Search for the cell housing the specified text and yield its (x, y) center coordinate. 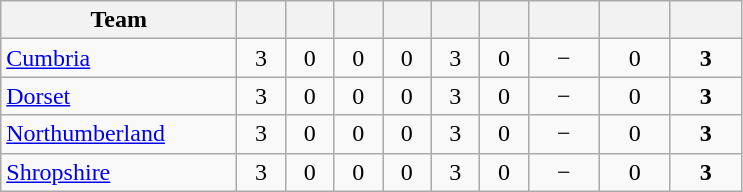
Northumberland (119, 134)
Cumbria (119, 58)
Shropshire (119, 172)
Dorset (119, 96)
Team (119, 20)
